Scan for the cell matching the given text and deliver its [x, y] coordinate at center. 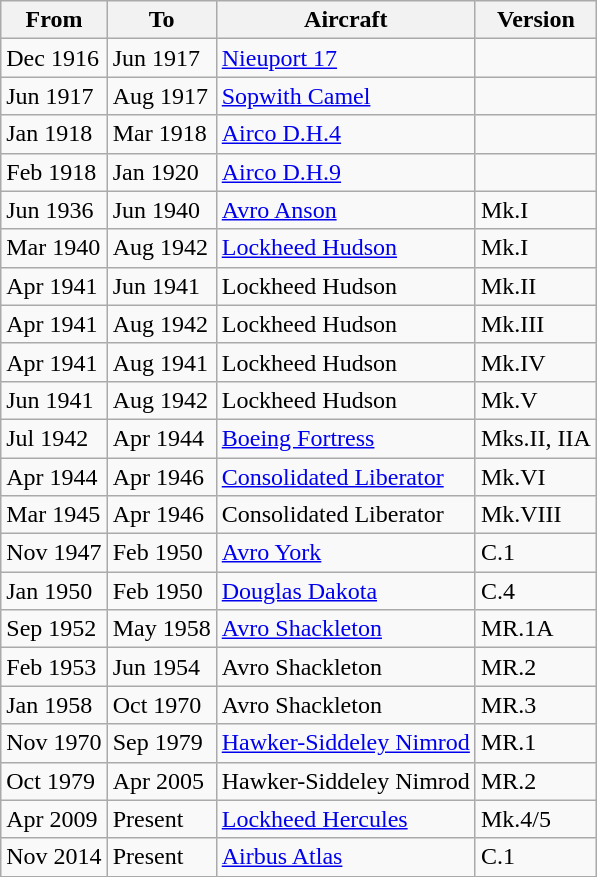
Mk.V [536, 400]
Apr 2005 [162, 781]
Mk.VI [536, 477]
MR.3 [536, 705]
Aug 1917 [162, 96]
From [54, 20]
Avro York [346, 553]
Mk.VIII [536, 515]
Airco D.H.9 [346, 172]
Jan 1920 [162, 172]
Jul 1942 [54, 438]
Mks.II, IIA [536, 438]
Nov 1947 [54, 553]
Mk.III [536, 324]
Nieuport 17 [346, 58]
Avro Anson [346, 210]
Airbus Atlas [346, 857]
Mar 1945 [54, 515]
Nov 2014 [54, 857]
Douglas Dakota [346, 591]
Aug 1941 [162, 362]
Mk.4/5 [536, 819]
Nov 1970 [54, 743]
Jun 1954 [162, 667]
Aircraft [346, 20]
Lockheed Hercules [346, 819]
Mk.II [536, 286]
Jan 1958 [54, 705]
Oct 1970 [162, 705]
May 1958 [162, 629]
Sopwith Camel [346, 96]
Feb 1918 [54, 172]
Jan 1950 [54, 591]
MR.1 [536, 743]
Mar 1940 [54, 248]
Mar 1918 [162, 134]
Jun 1936 [54, 210]
MR.1A [536, 629]
Airco D.H.4 [346, 134]
C.4 [536, 591]
Oct 1979 [54, 781]
Version [536, 20]
Sep 1952 [54, 629]
Mk.IV [536, 362]
Sep 1979 [162, 743]
Jan 1918 [54, 134]
Jun 1940 [162, 210]
Feb 1953 [54, 667]
To [162, 20]
Dec 1916 [54, 58]
Boeing Fortress [346, 438]
Apr 2009 [54, 819]
